For the text-containing cell, return its midpoint in [x, y] coordinate format. 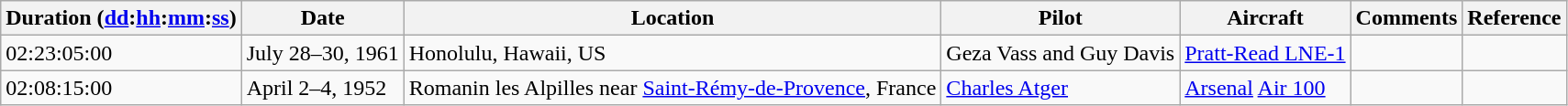
Charles Atger [1061, 88]
Comments [1407, 18]
Arsenal Air 100 [1265, 88]
02:23:05:00 [121, 53]
Aircraft [1265, 18]
02:08:15:00 [121, 88]
Location [673, 18]
July 28–30, 1961 [323, 53]
Reference [1514, 18]
Date [323, 18]
Pratt-Read LNE-1 [1265, 53]
Pilot [1061, 18]
April 2–4, 1952 [323, 88]
Romanin les Alpilles near Saint-Rémy-de-Provence, France [673, 88]
Geza Vass and Guy Davis [1061, 53]
Honolulu, Hawaii, US [673, 53]
Duration (dd:hh:mm:ss) [121, 18]
